Return the [X, Y] coordinate for the center point of the cell that contains the specified text.  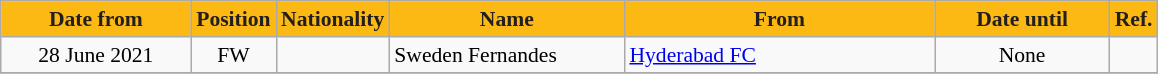
28 June 2021 [96, 55]
Date from [96, 19]
Sweden Fernandes [506, 55]
FW [234, 55]
From [779, 19]
Hyderabad FC [779, 55]
Nationality [332, 19]
None [1022, 55]
Date until [1022, 19]
Name [506, 19]
Ref. [1134, 19]
Position [234, 19]
